Extract the (x, y) coordinate from the center of the cell holding the provided text.  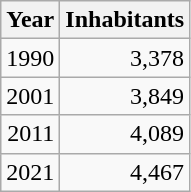
2011 (30, 134)
4,089 (125, 134)
3,378 (125, 58)
4,467 (125, 172)
2021 (30, 172)
1990 (30, 58)
Year (30, 20)
Inhabitants (125, 20)
2001 (30, 96)
3,849 (125, 96)
